Capture the cell that displays the provided text and extract its [x, y] central coordinate. 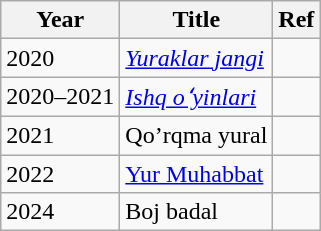
2022 [60, 173]
Yuraklar jangi [196, 58]
2021 [60, 135]
Yur Muhabbat [196, 173]
Ishq oʻyinlari [196, 97]
Ref [296, 20]
2020–2021 [60, 97]
Year [60, 20]
2020 [60, 58]
2024 [60, 212]
Qo’rqma yural [196, 135]
Title [196, 20]
Boj badal [196, 212]
